Scan for the cell matching the given text and deliver its [X, Y] coordinate at center. 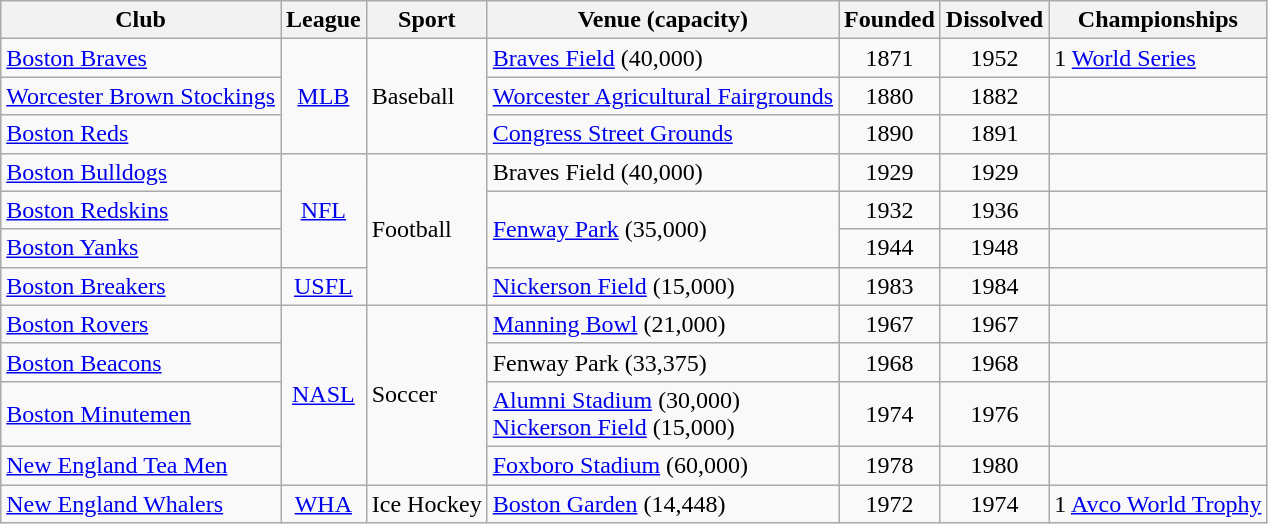
Baseball [426, 96]
WHA [323, 503]
Venue (capacity) [662, 20]
Boston Beacons [141, 362]
USFL [323, 286]
1972 [890, 503]
1980 [994, 465]
Dissolved [994, 20]
League [323, 20]
NASL [323, 394]
Boston Breakers [141, 286]
1984 [994, 286]
Boston Bulldogs [141, 172]
MLB [323, 96]
Foxboro Stadium (60,000) [662, 465]
Manning Bowl (21,000) [662, 324]
Worcester Brown Stockings [141, 96]
Championships [1158, 20]
1 World Series [1158, 58]
1983 [890, 286]
Boston Braves [141, 58]
Nickerson Field (15,000) [662, 286]
1882 [994, 96]
1891 [994, 134]
Fenway Park (35,000) [662, 229]
Fenway Park (33,375) [662, 362]
NFL [323, 210]
Founded [890, 20]
Alumni Stadium (30,000)Nickerson Field (15,000) [662, 414]
New England Tea Men [141, 465]
Boston Redskins [141, 210]
1948 [994, 248]
1978 [890, 465]
1944 [890, 248]
Boston Minutemen [141, 414]
1 Avco World Trophy [1158, 503]
1871 [890, 58]
Football [426, 229]
Boston Yanks [141, 248]
1952 [994, 58]
1890 [890, 134]
Worcester Agricultural Fairgrounds [662, 96]
Boston Reds [141, 134]
1880 [890, 96]
Congress Street Grounds [662, 134]
1936 [994, 210]
1932 [890, 210]
New England Whalers [141, 503]
Ice Hockey [426, 503]
Soccer [426, 394]
Club [141, 20]
Sport [426, 20]
Boston Rovers [141, 324]
Boston Garden (14,448) [662, 503]
1976 [994, 414]
